Return the [X, Y] coordinate for the center point of the cell that contains the specified text.  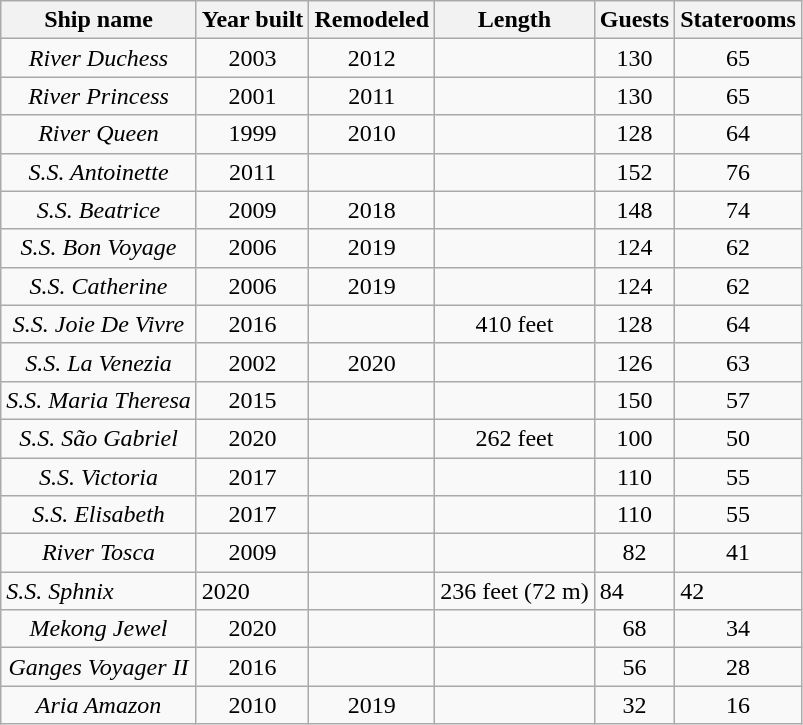
Mekong Jewel [99, 629]
74 [738, 210]
Guests [634, 20]
50 [738, 438]
S.S. Joie De Vivre [99, 324]
2018 [372, 210]
S.S. La Venezia [99, 362]
68 [634, 629]
Year built [252, 20]
82 [634, 553]
42 [738, 591]
1999 [252, 134]
Remodeled [372, 20]
100 [634, 438]
Length [515, 20]
River Duchess [99, 58]
S.S. Antoinette [99, 172]
S.S. Elisabeth [99, 515]
2002 [252, 362]
S.S. São Gabriel [99, 438]
River Tosca [99, 553]
S.S. Sphnix [99, 591]
S.S. Bon Voyage [99, 248]
Ganges Voyager II [99, 667]
S.S. Beatrice [99, 210]
Staterooms [738, 20]
2015 [252, 400]
River Princess [99, 96]
148 [634, 210]
236 feet (72 m) [515, 591]
126 [634, 362]
150 [634, 400]
63 [738, 362]
River Queen [99, 134]
Ship name [99, 20]
S.S. Victoria [99, 477]
2012 [372, 58]
56 [634, 667]
2003 [252, 58]
57 [738, 400]
S.S. Maria Theresa [99, 400]
84 [634, 591]
34 [738, 629]
262 feet [515, 438]
410 feet [515, 324]
28 [738, 667]
76 [738, 172]
16 [738, 705]
Aria Amazon [99, 705]
41 [738, 553]
152 [634, 172]
32 [634, 705]
S.S. Catherine [99, 286]
2001 [252, 96]
